Find where the given text appears and provide that cell's center as (X, Y) coordinate. 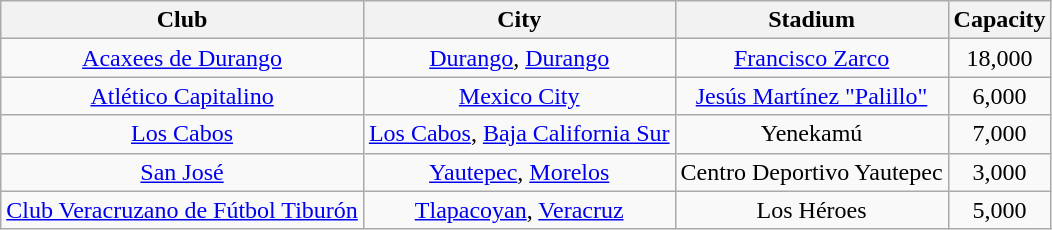
Club (182, 20)
Los Cabos, Baja California Sur (519, 134)
Stadium (812, 20)
Club Veracruzano de Fútbol Tiburón (182, 210)
5,000 (1000, 210)
Yenekamú (812, 134)
Francisco Zarco (812, 58)
18,000 (1000, 58)
Centro Deportivo Yautepec (812, 172)
Los Cabos (182, 134)
Tlapacoyan, Veracruz (519, 210)
Los Héroes (812, 210)
Durango, Durango (519, 58)
Capacity (1000, 20)
Acaxees de Durango (182, 58)
7,000 (1000, 134)
Jesús Martínez "Palillo" (812, 96)
Atlético Capitalino (182, 96)
San José (182, 172)
City (519, 20)
3,000 (1000, 172)
6,000 (1000, 96)
Yautepec, Morelos (519, 172)
Mexico City (519, 96)
